Return the (X, Y) coordinate for the center point of the cell that contains the specified text.  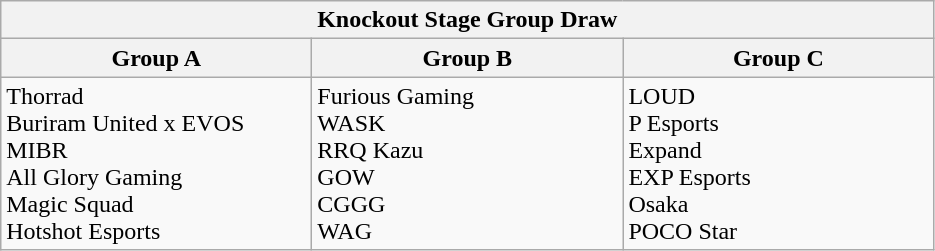
Knockout Stage Group Draw (468, 20)
LOUD P Esports Expand EXP Esports Osaka POCO Star (778, 164)
Group A (156, 58)
Thorrad Buriram United x EVOS MIBR All Glory Gaming Magic Squad Hotshot Esports (156, 164)
Group C (778, 58)
Furious Gaming WASK RRQ Kazu GOW CGGG WAG (468, 164)
Group B (468, 58)
